Output the (X, Y) coordinate of the center of the cell containing the given text.  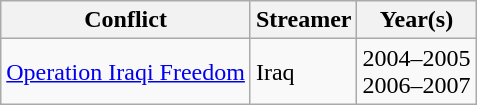
2004–20052006–2007 (416, 72)
Iraq (304, 72)
Conflict (126, 20)
Year(s) (416, 20)
Streamer (304, 20)
Operation Iraqi Freedom (126, 72)
